Pinpoint the cell where the given text exists, returning its (X, Y) midpoint coordinate. 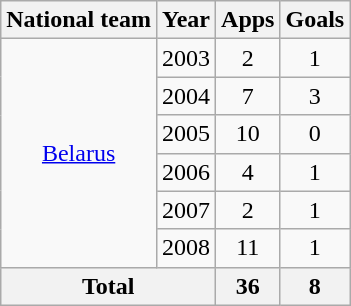
2004 (186, 96)
36 (248, 286)
2007 (186, 210)
3 (315, 96)
0 (315, 134)
4 (248, 172)
National team (79, 20)
Goals (315, 20)
2008 (186, 248)
11 (248, 248)
2006 (186, 172)
7 (248, 96)
10 (248, 134)
8 (315, 286)
Total (108, 286)
2005 (186, 134)
Year (186, 20)
Apps (248, 20)
Belarus (79, 153)
2003 (186, 58)
